Output the (X, Y) coordinate of the center of the cell containing the given text.  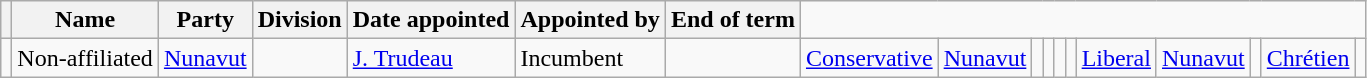
Liberal (1116, 58)
Date appointed (431, 20)
Party (205, 20)
Chrétien (1308, 58)
Division (300, 20)
Incumbent (590, 58)
Conservative (869, 58)
Non-affiliated (86, 58)
Appointed by (590, 20)
End of term (732, 20)
J. Trudeau (431, 58)
Name (86, 20)
